Capture the cell that displays the provided text and extract its [X, Y] central coordinate. 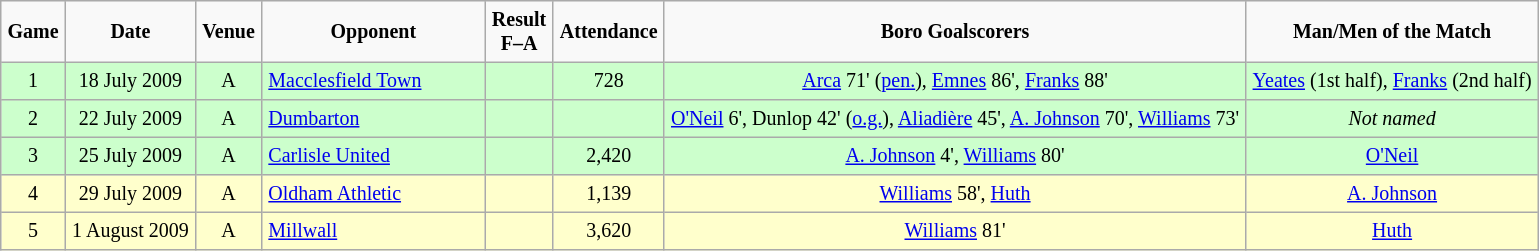
Not named [1392, 119]
3,620 [608, 231]
Date [130, 32]
728 [608, 81]
Game [34, 32]
22 July 2009 [130, 119]
1 August 2009 [130, 231]
3 [34, 156]
Yeates (1st half), Franks (2nd half) [1392, 81]
Opponent [374, 32]
A. Johnson 4', Williams 80' [955, 156]
5 [34, 231]
Millwall [374, 231]
2 [34, 119]
Arca 71' (pen.), Emnes 86', Franks 88' [955, 81]
A. Johnson [1392, 194]
Huth [1392, 231]
O'Neil [1392, 156]
O'Neil 6', Dunlop 42' (o.g.), Aliadière 45', A. Johnson 70', Williams 73' [955, 119]
Williams 58', Huth [955, 194]
18 July 2009 [130, 81]
Dumbarton [374, 119]
29 July 2009 [130, 194]
Carlisle United [374, 156]
25 July 2009 [130, 156]
1 [34, 81]
4 [34, 194]
Oldham Athletic [374, 194]
Venue [228, 32]
Attendance [608, 32]
Williams 81' [955, 231]
ResultF–A [519, 32]
2,420 [608, 156]
Man/Men of the Match [1392, 32]
Boro Goalscorers [955, 32]
Macclesfield Town [374, 81]
1,139 [608, 194]
